Return [x, y] of the center of cell containing provided text 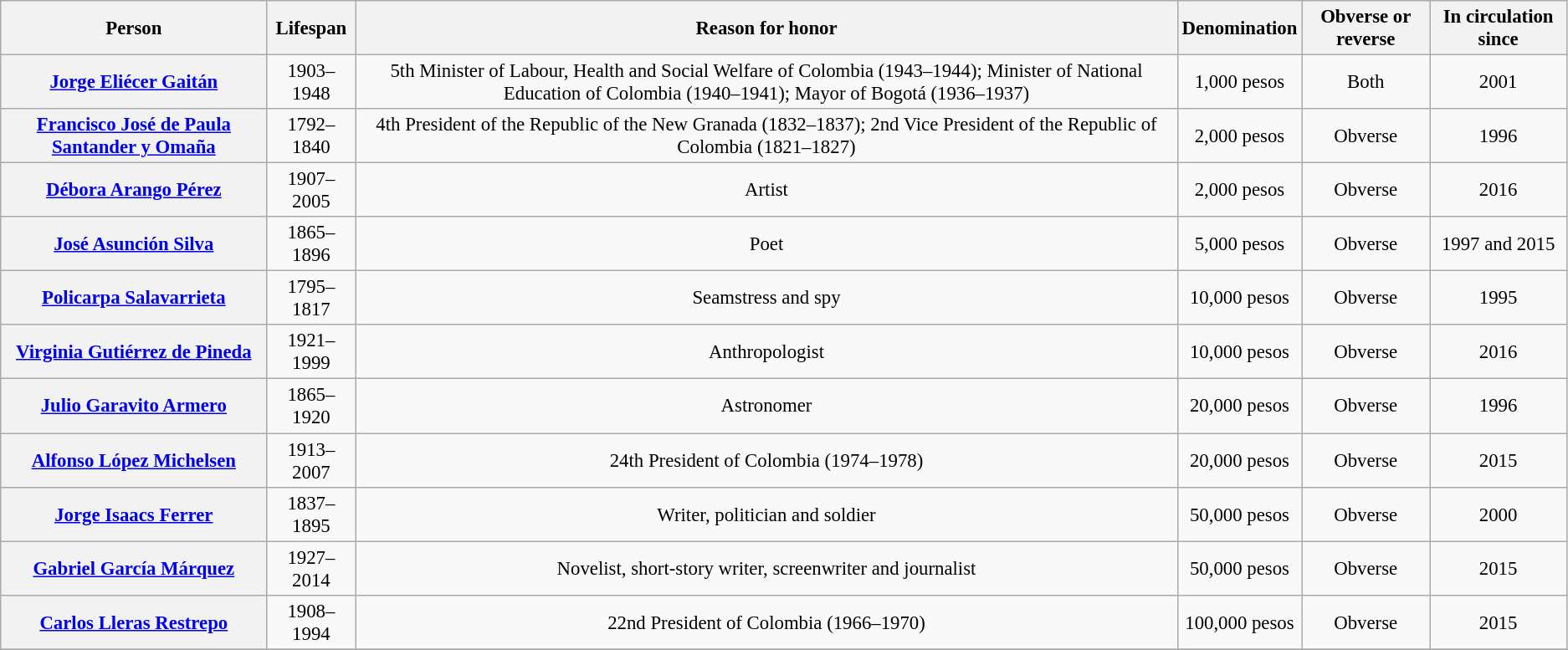
Astronomer [766, 407]
5,000 pesos [1240, 244]
Julio Garavito Armero [134, 407]
Policarpa Salavarrieta [134, 298]
Jorge Isaacs Ferrer [134, 514]
1913–2007 [311, 460]
Jorge Eliécer Gaitán [134, 82]
1865–1920 [311, 407]
Carlos Lleras Restrepo [134, 622]
José Asunción Silva [134, 244]
24th President of Colombia (1974–1978) [766, 460]
Gabriel García Márquez [134, 569]
100,000 pesos [1240, 622]
Francisco José de Paula Santander y Omaña [134, 136]
Débora Arango Pérez [134, 191]
1,000 pesos [1240, 82]
Denomination [1240, 28]
1792–1840 [311, 136]
Reason for honor [766, 28]
1921–1999 [311, 351]
Anthropologist [766, 351]
Obverse or reverse [1366, 28]
Person [134, 28]
1908–1994 [311, 622]
Artist [766, 191]
Seamstress and spy [766, 298]
1865–1896 [311, 244]
2001 [1499, 82]
1837–1895 [311, 514]
4th President of the Republic of the New Granada (1832–1837); 2nd Vice President of the Republic of Colombia (1821–1827) [766, 136]
In circulation since [1499, 28]
Virginia Gutiérrez de Pineda [134, 351]
Writer, politician and soldier [766, 514]
1907–2005 [311, 191]
1795–1817 [311, 298]
Both [1366, 82]
1903–1948 [311, 82]
1995 [1499, 298]
Novelist, short-story writer, screenwriter and journalist [766, 569]
Poet [766, 244]
Alfonso López Michelsen [134, 460]
22nd President of Colombia (1966–1970) [766, 622]
1997 and 2015 [1499, 244]
2000 [1499, 514]
Lifespan [311, 28]
1927–2014 [311, 569]
